Return [x, y] of the center of cell containing provided text 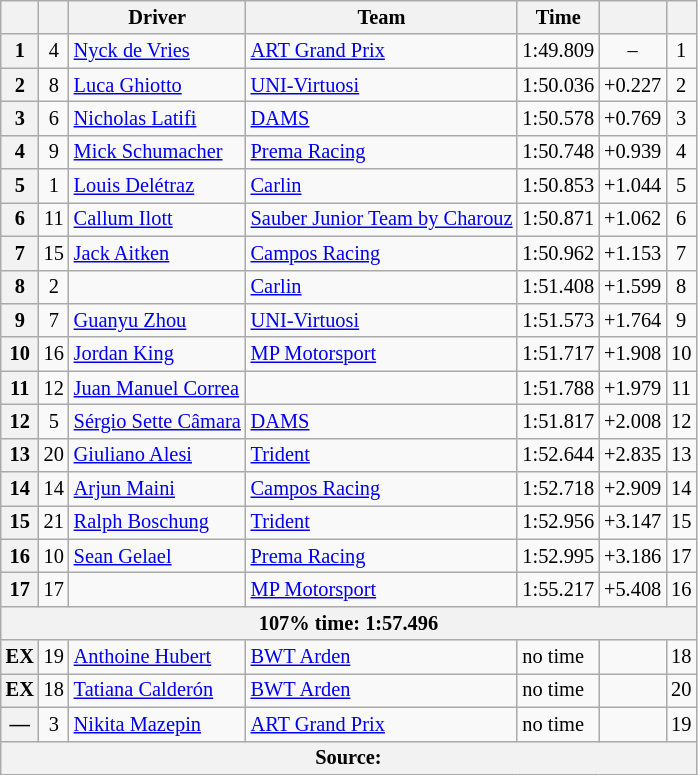
Anthoine Hubert [158, 657]
Callum Ilott [158, 219]
1:55.217 [558, 589]
+0.939 [632, 152]
Source: [348, 758]
1:51.717 [558, 354]
Nikita Mazepin [158, 724]
– [632, 51]
1:52.644 [558, 455]
Time [558, 17]
+1.153 [632, 253]
Giuliano Alesi [158, 455]
1:50.578 [558, 118]
+2.008 [632, 421]
1:50.748 [558, 152]
+2.835 [632, 455]
1:51.788 [558, 388]
+0.769 [632, 118]
1:50.036 [558, 85]
Jordan King [158, 354]
1:52.995 [558, 556]
1:50.962 [558, 253]
107% time: 1:57.496 [348, 623]
Nicholas Latifi [158, 118]
1:52.718 [558, 489]
+2.909 [632, 489]
+1.764 [632, 320]
+1.599 [632, 287]
Luca Ghiotto [158, 85]
21 [54, 522]
Sean Gelael [158, 556]
Guanyu Zhou [158, 320]
+3.147 [632, 522]
Sauber Junior Team by Charouz [382, 219]
Ralph Boschung [158, 522]
Tatiana Calderón [158, 690]
+0.227 [632, 85]
Arjun Maini [158, 489]
1:52.956 [558, 522]
+1.044 [632, 186]
1:50.871 [558, 219]
+1.979 [632, 388]
— [20, 724]
+5.408 [632, 589]
+1.908 [632, 354]
Jack Aitken [158, 253]
+1.062 [632, 219]
1:51.817 [558, 421]
Sérgio Sette Câmara [158, 421]
1:51.573 [558, 320]
Mick Schumacher [158, 152]
1:51.408 [558, 287]
1:49.809 [558, 51]
Team [382, 17]
1:50.853 [558, 186]
Louis Delétraz [158, 186]
+3.186 [632, 556]
Juan Manuel Correa [158, 388]
Nyck de Vries [158, 51]
Driver [158, 17]
